Provide the [X, Y] coordinate of the cell's center where the given text is located.  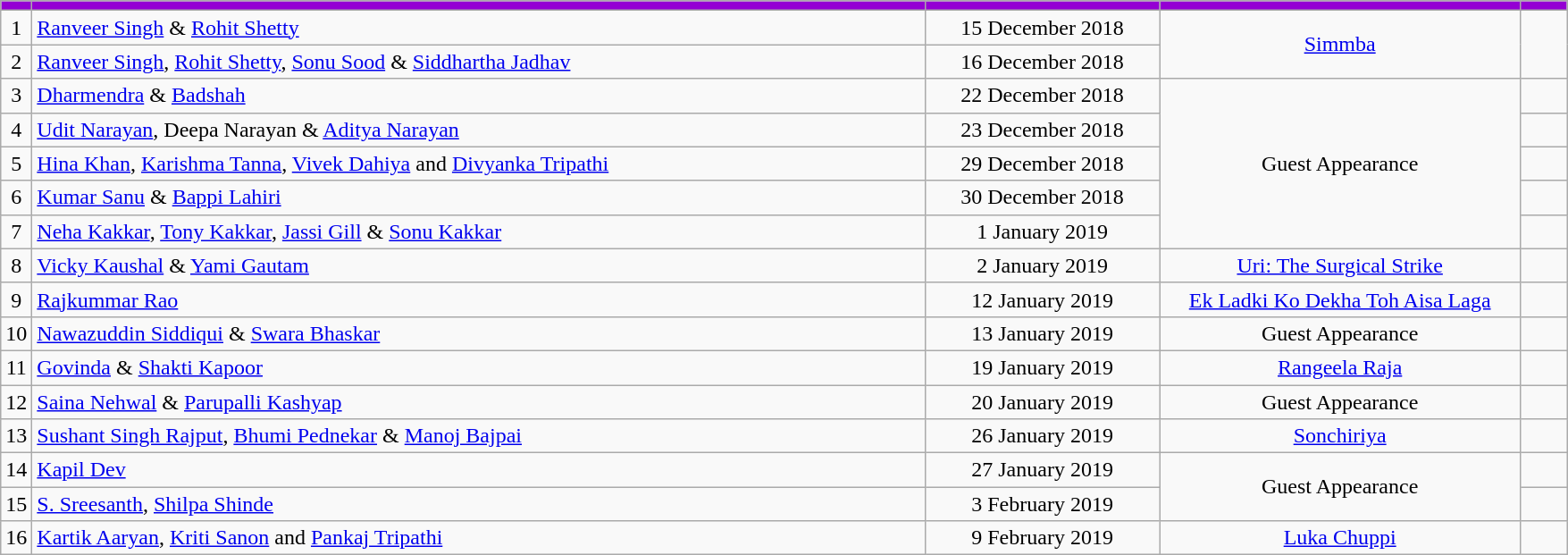
Rajkummar Rao [479, 299]
Ranveer Singh & Rohit Shetty [479, 28]
8 [16, 265]
15 December 2018 [1042, 28]
Ek Ladki Ko Dekha Toh Aisa Laga [1340, 299]
7 [16, 231]
Simmba [1340, 45]
Saina Nehwal & Parupalli Kashyap [479, 401]
1 January 2019 [1042, 231]
Uri: The Surgical Strike [1340, 265]
Ranveer Singh, Rohit Shetty, Sonu Sood & Siddhartha Jadhav [479, 62]
Sushant Singh Rajput, Bhumi Pednekar & Manoj Bajpai [479, 436]
S. Sreesanth, Shilpa Shinde [479, 504]
1 [16, 28]
16 [16, 538]
29 December 2018 [1042, 164]
Kumar Sanu & Bappi Lahiri [479, 198]
12 [16, 401]
10 [16, 333]
Kartik Aaryan, Kriti Sanon and Pankaj Tripathi [479, 538]
5 [16, 164]
3 February 2019 [1042, 504]
Govinda & Shakti Kapoor [479, 367]
9 [16, 299]
Sonchiriya [1340, 436]
Dharmendra & Badshah [479, 96]
11 [16, 367]
2 [16, 62]
23 December 2018 [1042, 130]
Hina Khan, Karishma Tanna, Vivek Dahiya and Divyanka Tripathi [479, 164]
2 January 2019 [1042, 265]
22 December 2018 [1042, 96]
13 January 2019 [1042, 333]
Neha Kakkar, Tony Kakkar, Jassi Gill & Sonu Kakkar [479, 231]
Rangeela Raja [1340, 367]
20 January 2019 [1042, 401]
30 December 2018 [1042, 198]
19 January 2019 [1042, 367]
4 [16, 130]
16 December 2018 [1042, 62]
Udit Narayan, Deepa Narayan & Aditya Narayan [479, 130]
Luka Chuppi [1340, 538]
6 [16, 198]
14 [16, 470]
13 [16, 436]
27 January 2019 [1042, 470]
Nawazuddin Siddiqui & Swara Bhaskar [479, 333]
3 [16, 96]
Kapil Dev [479, 470]
Vicky Kaushal & Yami Gautam [479, 265]
9 February 2019 [1042, 538]
12 January 2019 [1042, 299]
26 January 2019 [1042, 436]
15 [16, 504]
